Capture the cell that displays the provided text and extract its [x, y] central coordinate. 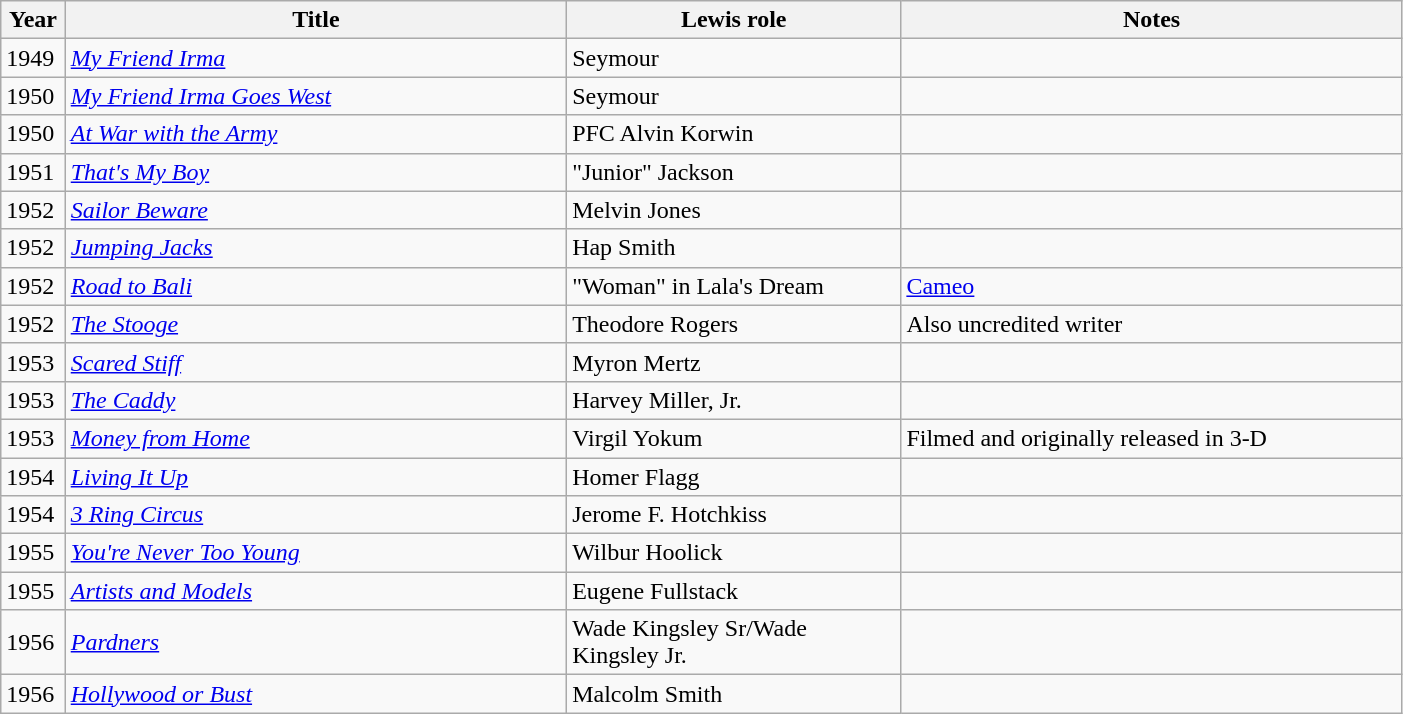
My Friend Irma [316, 58]
Money from Home [316, 438]
Jumping Jacks [316, 248]
3 Ring Circus [316, 515]
Hollywood or Bust [316, 694]
Myron Mertz [734, 362]
1949 [33, 58]
Wade Kingsley Sr/Wade Kingsley Jr. [734, 642]
You're Never Too Young [316, 553]
My Friend Irma Goes West [316, 96]
Harvey Miller, Jr. [734, 400]
The Stooge [316, 324]
PFC Alvin Korwin [734, 134]
Pardners [316, 642]
The Caddy [316, 400]
1951 [33, 172]
At War with the Army [316, 134]
Wilbur Hoolick [734, 553]
Scared Stiff [316, 362]
Homer Flagg [734, 477]
Malcolm Smith [734, 694]
Year [33, 20]
Road to Bali [316, 286]
That's My Boy [316, 172]
Jerome F. Hotchkiss [734, 515]
Title [316, 20]
Filmed and originally released in 3-D [1152, 438]
Sailor Beware [316, 210]
"Junior" Jackson [734, 172]
Lewis role [734, 20]
Artists and Models [316, 591]
Cameo [1152, 286]
Virgil Yokum [734, 438]
Theodore Rogers [734, 324]
Melvin Jones [734, 210]
Eugene Fullstack [734, 591]
Notes [1152, 20]
"Woman" in Lala's Dream [734, 286]
Hap Smith [734, 248]
Also uncredited writer [1152, 324]
Living It Up [316, 477]
